Return the (X, Y) coordinate for the center point of the cell that contains the specified text.  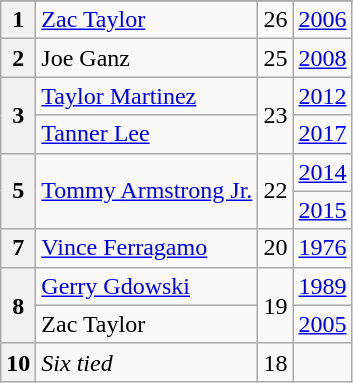
26 (276, 20)
Gerry Gdowski (147, 286)
2015 (322, 210)
8 (18, 305)
Vince Ferragamo (147, 248)
2012 (322, 96)
18 (276, 362)
2017 (322, 134)
22 (276, 191)
19 (276, 305)
1976 (322, 248)
2006 (322, 20)
2005 (322, 324)
Joe Ganz (147, 58)
5 (18, 191)
7 (18, 248)
Tanner Lee (147, 134)
2014 (322, 172)
2008 (322, 58)
23 (276, 115)
Tommy Armstrong Jr. (147, 191)
3 (18, 115)
Taylor Martinez (147, 96)
10 (18, 362)
1989 (322, 286)
1 (18, 20)
2 (18, 58)
25 (276, 58)
20 (276, 248)
Six tied (147, 362)
